Detect which cell encompasses the target text, then output its [X, Y] center coordinate. 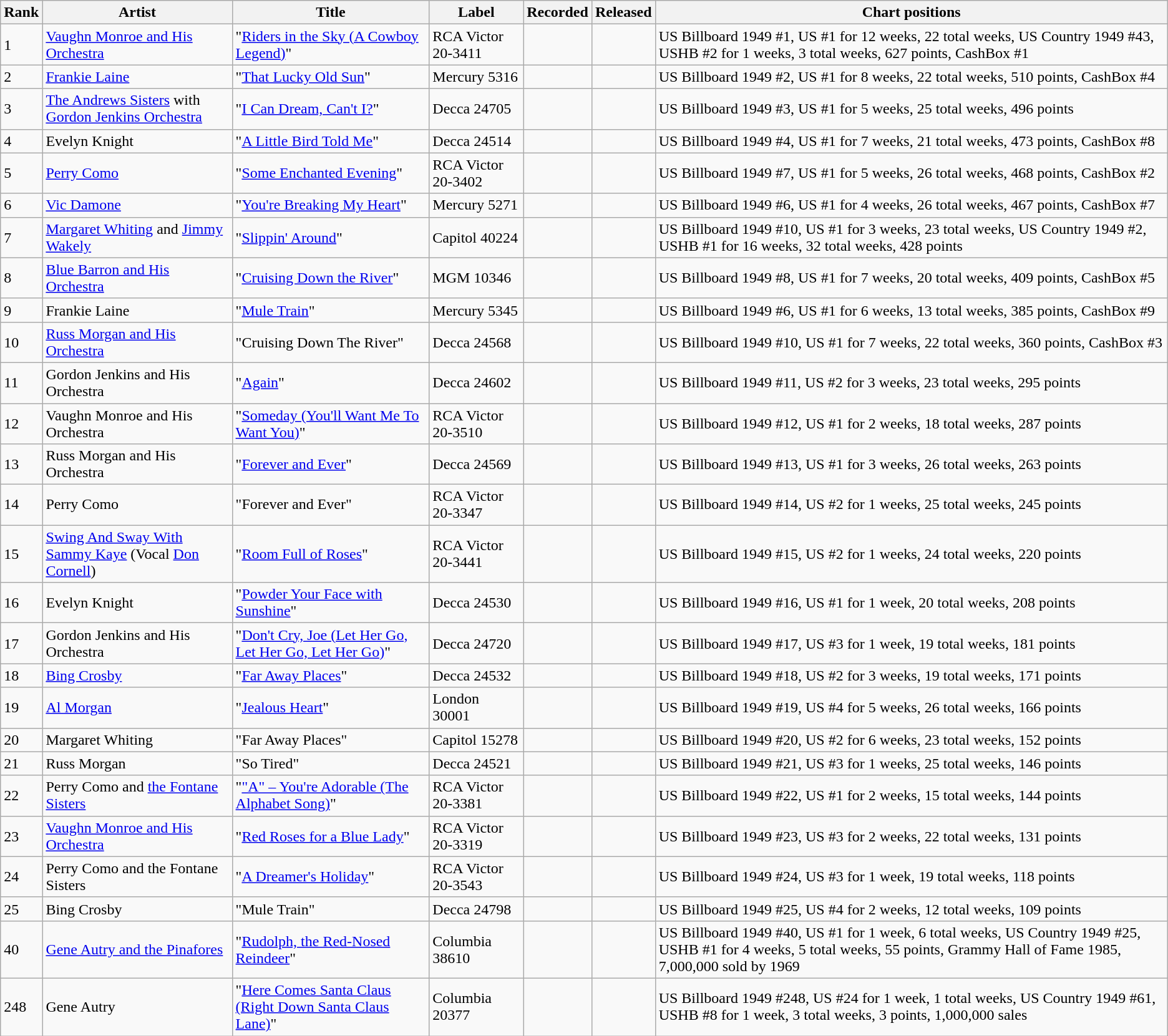
19 [21, 707]
Rank [21, 12]
Decca 24521 [477, 763]
2 [21, 77]
US Billboard 1949 #2, US #1 for 8 weeks, 22 total weeks, 510 points, CashBox #4 [911, 77]
24 [21, 877]
US Billboard 1949 #12, US #1 for 2 weeks, 18 total weeks, 287 points [911, 423]
16 [21, 603]
"Slippin' Around" [331, 237]
US Billboard 1949 #6, US #1 for 4 weeks, 26 total weeks, 467 points, CashBox #7 [911, 205]
RCA Victor 20-3510 [477, 423]
"That Lucky Old Sun" [331, 77]
Label [477, 12]
"Some Enchanted Evening" [331, 173]
US Billboard 1949 #7, US #1 for 5 weeks, 26 total weeks, 468 points, CashBox #2 [911, 173]
RCA Victor 20-3319 [477, 836]
US Billboard 1949 #19, US #4 for 5 weeks, 26 total weeks, 166 points [911, 707]
"Here Comes Santa Claus (Right Down Santa Claus Lane)" [331, 1007]
"Cruising Down the River" [331, 278]
Columbia 20377 [477, 1007]
Decca 24602 [477, 383]
RCA Victor 20-3543 [477, 877]
Decca 24705 [477, 109]
Russ Morgan [137, 763]
US Billboard 1949 #16, US #1 for 1 week, 20 total weeks, 208 points [911, 603]
"Again" [331, 383]
"I Can Dream, Can't I?" [331, 109]
Title [331, 12]
10 [21, 342]
Gene Autry and the Pinafores [137, 949]
"Powder Your Face with Sunshine" [331, 603]
US Billboard 1949 #6, US #1 for 6 weeks, 13 total weeks, 385 points, CashBox #9 [911, 310]
20 [21, 740]
23 [21, 836]
US Billboard 1949 #18, US #2 for 3 weeks, 19 total weeks, 171 points [911, 675]
US Billboard 1949 #248, US #24 for 1 week, 1 total weeks, US Country 1949 #61, USHB #8 for 1 week, 3 total weeks, 3 points, 1,000,000 sales [911, 1007]
9 [21, 310]
Al Morgan [137, 707]
The Andrews Sisters with Gordon Jenkins Orchestra [137, 109]
25 [21, 909]
Margaret Whiting [137, 740]
Decca 24532 [477, 675]
RCA Victor 20-3381 [477, 796]
"Room Full of Roses" [331, 554]
17 [21, 644]
US Billboard 1949 #10, US #1 for 7 weeks, 22 total weeks, 360 points, CashBox #3 [911, 342]
""A" – You're Adorable (The Alphabet Song)" [331, 796]
Decca 24514 [477, 141]
Decca 24568 [477, 342]
Gene Autry [137, 1007]
Released [623, 12]
RCA Victor 20-3411 [477, 45]
Vic Damone [137, 205]
US Billboard 1949 #15, US #2 for 1 weeks, 24 total weeks, 220 points [911, 554]
US Billboard 1949 #25, US #4 for 2 weeks, 12 total weeks, 109 points [911, 909]
1 [21, 45]
Capitol 15278 [477, 740]
US Billboard 1949 #22, US #1 for 2 weeks, 15 total weeks, 144 points [911, 796]
Mercury 5345 [477, 310]
RCA Victor 20-3402 [477, 173]
13 [21, 464]
"Someday (You'll Want Me To Want You)" [331, 423]
US Billboard 1949 #14, US #2 for 1 weeks, 25 total weeks, 245 points [911, 505]
"Rudolph, the Red-Nosed Reindeer" [331, 949]
Columbia 38610 [477, 949]
US Billboard 1949 #3, US #1 for 5 weeks, 25 total weeks, 496 points [911, 109]
21 [21, 763]
5 [21, 173]
Decca 24720 [477, 644]
4 [21, 141]
22 [21, 796]
"A Dreamer's Holiday" [331, 877]
Blue Barron and His Orchestra [137, 278]
14 [21, 505]
US Billboard 1949 #10, US #1 for 3 weeks, 23 total weeks, US Country 1949 #2, USHB #1 for 16 weeks, 32 total weeks, 428 points [911, 237]
"You're Breaking My Heart" [331, 205]
Decca 24569 [477, 464]
"Jealous Heart" [331, 707]
248 [21, 1007]
6 [21, 205]
3 [21, 109]
"So Tired" [331, 763]
US Billboard 1949 #11, US #2 for 3 weeks, 23 total weeks, 295 points [911, 383]
"Cruising Down The River" [331, 342]
RCA Victor 20-3441 [477, 554]
Margaret Whiting and Jimmy Wakely [137, 237]
8 [21, 278]
US Billboard 1949 #4, US #1 for 7 weeks, 21 total weeks, 473 points, CashBox #8 [911, 141]
"Riders in the Sky (A Cowboy Legend)" [331, 45]
MGM 10346 [477, 278]
"Don't Cry, Joe (Let Her Go, Let Her Go, Let Her Go)" [331, 644]
RCA Victor 20-3347 [477, 505]
7 [21, 237]
US Billboard 1949 #23, US #3 for 2 weeks, 22 total weeks, 131 points [911, 836]
US Billboard 1949 #13, US #1 for 3 weeks, 26 total weeks, 263 points [911, 464]
40 [21, 949]
"A Little Bird Told Me" [331, 141]
US Billboard 1949 #24, US #3 for 1 week, 19 total weeks, 118 points [911, 877]
"Red Roses for a Blue Lady" [331, 836]
US Billboard 1949 #20, US #2 for 6 weeks, 23 total weeks, 152 points [911, 740]
London 30001 [477, 707]
Decca 24530 [477, 603]
US Billboard 1949 #8, US #1 for 7 weeks, 20 total weeks, 409 points, CashBox #5 [911, 278]
US Billboard 1949 #21, US #3 for 1 weeks, 25 total weeks, 146 points [911, 763]
12 [21, 423]
Recorded [558, 12]
Chart positions [911, 12]
Capitol 40224 [477, 237]
US Billboard 1949 #17, US #3 for 1 week, 19 total weeks, 181 points [911, 644]
Decca 24798 [477, 909]
15 [21, 554]
Swing And Sway With Sammy Kaye (Vocal Don Cornell) [137, 554]
US Billboard 1949 #1, US #1 for 12 weeks, 22 total weeks, US Country 1949 #43, USHB #2 for 1 weeks, 3 total weeks, 627 points, CashBox #1 [911, 45]
11 [21, 383]
Mercury 5271 [477, 205]
Mercury 5316 [477, 77]
18 [21, 675]
Artist [137, 12]
